Output the (x, y) coordinate of the center of the cell containing the given text.  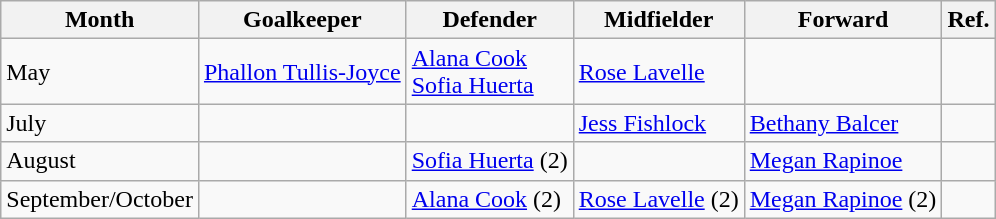
Jess Fishlock (658, 123)
Goalkeeper (302, 20)
Ref. (968, 20)
Megan Rapinoe (843, 161)
September/October (100, 199)
Rose Lavelle (658, 72)
Midfielder (658, 20)
Sofia Huerta (2) (490, 161)
Month (100, 20)
Alana Cook (2) (490, 199)
July (100, 123)
Phallon Tullis-Joyce (302, 72)
Megan Rapinoe (2) (843, 199)
Alana Cook Sofia Huerta (490, 72)
Forward (843, 20)
Defender (490, 20)
May (100, 72)
Rose Lavelle (2) (658, 199)
August (100, 161)
Bethany Balcer (843, 123)
